Output the [x, y] coordinate of the center of the cell containing the given text.  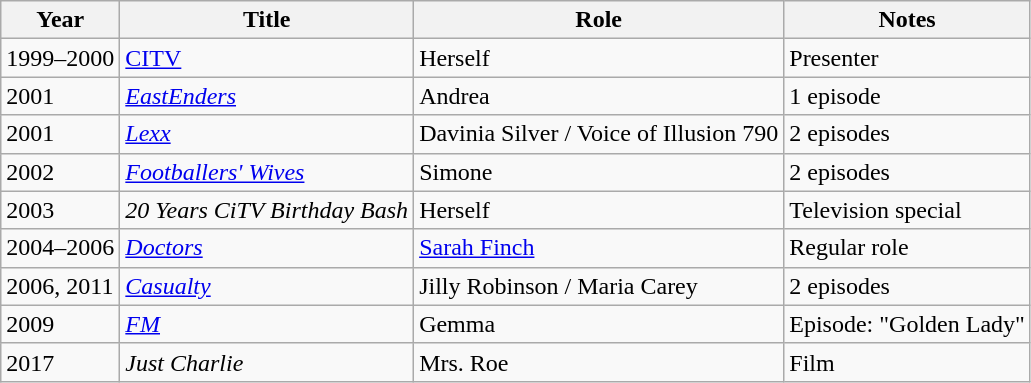
Lexx [267, 134]
2017 [60, 362]
Just Charlie [267, 362]
Regular role [908, 248]
Casualty [267, 286]
1 episode [908, 96]
Jilly Robinson / Maria Carey [599, 286]
Gemma [599, 324]
Episode: "Golden Lady" [908, 324]
Andrea [599, 96]
Mrs. Roe [599, 362]
Title [267, 20]
2003 [60, 210]
CITV [267, 58]
2002 [60, 172]
1999–2000 [60, 58]
2009 [60, 324]
Film [908, 362]
2006, 2011 [60, 286]
FM [267, 324]
Year [60, 20]
Sarah Finch [599, 248]
Doctors [267, 248]
Notes [908, 20]
Role [599, 20]
Simone [599, 172]
EastEnders [267, 96]
20 Years CiTV Birthday Bash [267, 210]
Davinia Silver / Voice of Illusion 790 [599, 134]
Footballers' Wives [267, 172]
Television special [908, 210]
2004–2006 [60, 248]
Presenter [908, 58]
